For the text-containing cell, return its midpoint in [X, Y] coordinate format. 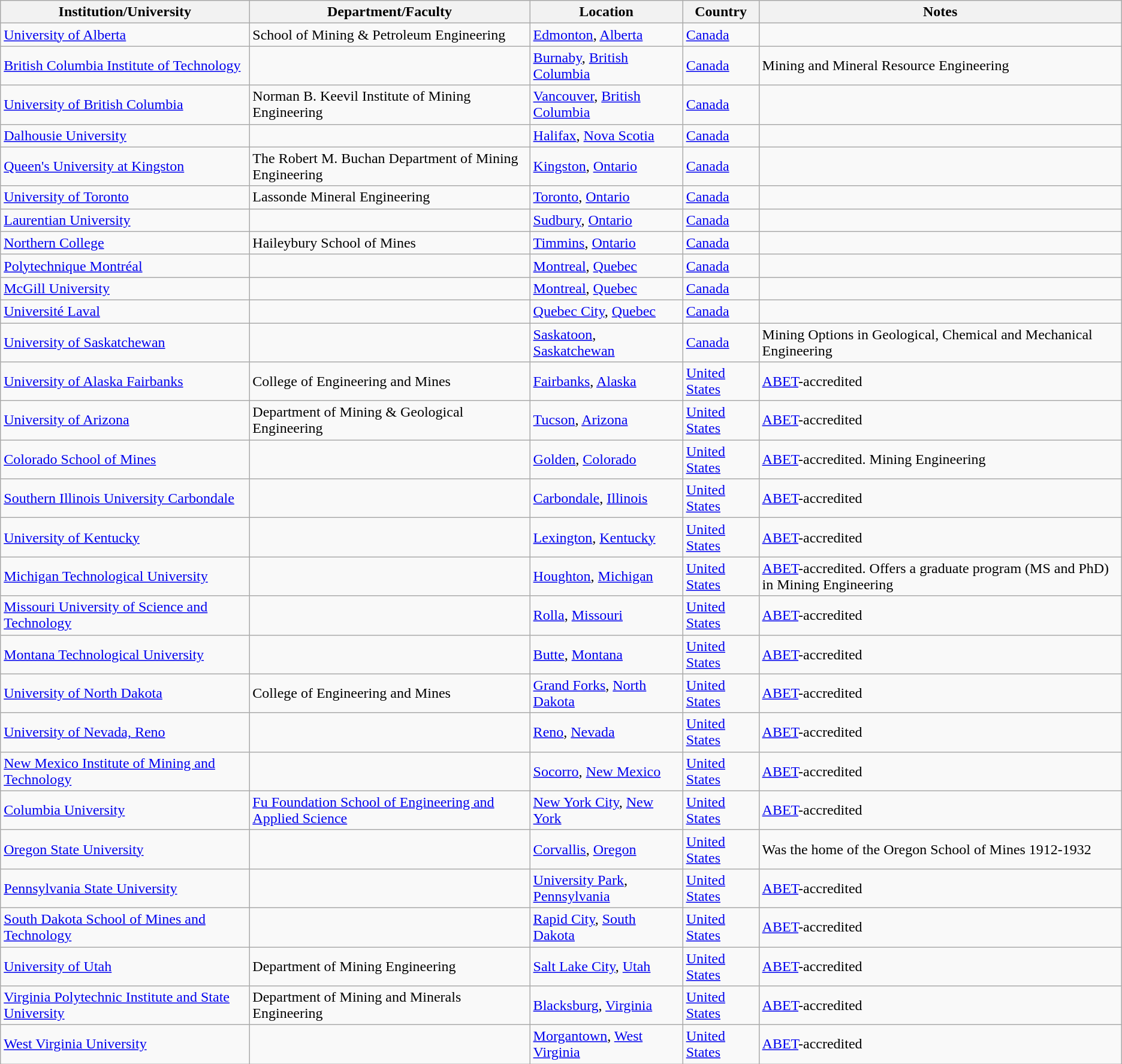
Lexington, Kentucky [607, 537]
Country [720, 12]
Mining Options in Geological, Chemical and Mechanical Engineering [940, 342]
Colorado School of Mines [125, 459]
Timmins, Ontario [607, 243]
Southern Illinois University Carbondale [125, 499]
Reno, Nevada [607, 733]
Blacksburg, Virginia [607, 1006]
University of Saskatchewan [125, 342]
New Mexico Institute of Mining and Technology [125, 771]
University Park, Pennsylvania [607, 888]
Rapid City, South Dakota [607, 927]
Butte, Montana [607, 655]
University of Toronto [125, 197]
School of Mining & Petroleum Engineering [390, 35]
Institution/University [125, 12]
Quebec City, Quebec [607, 311]
Université Laval [125, 311]
University of North Dakota [125, 693]
Halifax, Nova Scotia [607, 135]
Missouri University of Science and Technology [125, 615]
British Columbia Institute of Technology [125, 66]
Saskatoon, Saskatchewan [607, 342]
Department of Mining & Geological Engineering [390, 421]
University of Alberta [125, 35]
ABET-accredited. Mining Engineering [940, 459]
Morgantown, West Virginia [607, 1044]
Grand Forks, North Dakota [607, 693]
Kingston, Ontario [607, 167]
Haileybury School of Mines [390, 243]
Department/Faculty [390, 12]
Salt Lake City, Utah [607, 966]
Sudbury, Ontario [607, 220]
McGill University [125, 288]
Location [607, 12]
Department of Mining Engineering [390, 966]
The Robert M. Buchan Department of Mining Engineering [390, 167]
Carbondale, Illinois [607, 499]
Montana Technological University [125, 655]
Queen's University at Kingston [125, 167]
Mining and Mineral Resource Engineering [940, 66]
Michigan Technological University [125, 577]
University of British Columbia [125, 104]
Department of Mining and Minerals Engineering [390, 1006]
Fairbanks, Alaska [607, 381]
Laurentian University [125, 220]
South Dakota School of Mines and Technology [125, 927]
Houghton, Michigan [607, 577]
Edmonton, Alberta [607, 35]
New York City, New York [607, 810]
University of Nevada, Reno [125, 733]
Pennsylvania State University [125, 888]
Columbia University [125, 810]
University of Utah [125, 966]
West Virginia University [125, 1044]
University of Kentucky [125, 537]
Golden, Colorado [607, 459]
Burnaby, British Columbia [607, 66]
Lassonde Mineral Engineering [390, 197]
Virginia Polytechnic Institute and State University [125, 1006]
Fu Foundation School of Engineering and Applied Science [390, 810]
ABET-accredited. Offers a graduate program (MS and PhD) in Mining Engineering [940, 577]
Dalhousie University [125, 135]
Socorro, New Mexico [607, 771]
Notes [940, 12]
University of Arizona [125, 421]
Polytechnique Montréal [125, 266]
Tucson, Arizona [607, 421]
Corvallis, Oregon [607, 849]
Oregon State University [125, 849]
Norman B. Keevil Institute of Mining Engineering [390, 104]
Toronto, Ontario [607, 197]
Was the home of the Oregon School of Mines 1912-1932 [940, 849]
University of Alaska Fairbanks [125, 381]
Northern College [125, 243]
Rolla, Missouri [607, 615]
Vancouver, British Columbia [607, 104]
